Pinpoint the cell where the given text exists, returning its (X, Y) midpoint coordinate. 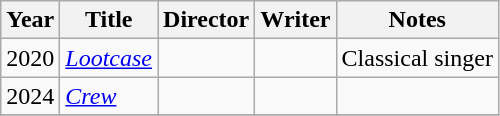
Title (109, 20)
Lootcase (109, 58)
Writer (296, 20)
Notes (417, 20)
Crew (109, 96)
Year (30, 20)
2024 (30, 96)
Director (206, 20)
2020 (30, 58)
Classical singer (417, 58)
